Find where the given text appears and provide that cell's center as [X, Y] coordinate. 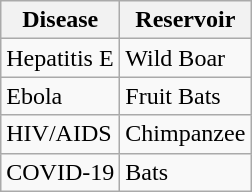
Chimpanzee [186, 134]
Bats [186, 172]
COVID-19 [60, 172]
Fruit Bats [186, 96]
Reservoir [186, 20]
Ebola [60, 96]
HIV/AIDS [60, 134]
Hepatitis E [60, 58]
Wild Boar [186, 58]
Disease [60, 20]
